Output the (x, y) coordinate of the center of the cell containing the given text.  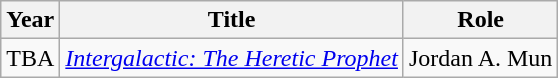
Intergalactic: The Heretic Prophet (232, 58)
TBA (30, 58)
Year (30, 20)
Role (480, 20)
Title (232, 20)
Jordan A. Mun (480, 58)
